Find where the given text appears and provide that cell's center as (X, Y) coordinate. 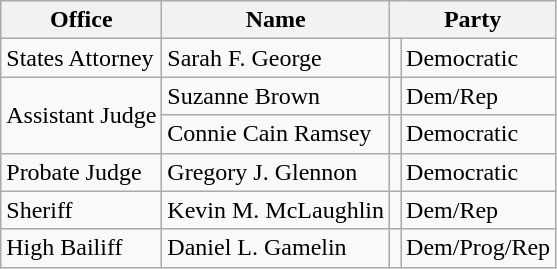
Name (276, 20)
Office (82, 20)
Assistant Judge (82, 115)
Connie Cain Ramsey (276, 134)
Dem/Prog/Rep (478, 248)
Sheriff (82, 210)
Probate Judge (82, 172)
Daniel L. Gamelin (276, 248)
Sarah F. George (276, 58)
Gregory J. Glennon (276, 172)
States Attorney (82, 58)
Suzanne Brown (276, 96)
High Bailiff (82, 248)
Kevin M. McLaughlin (276, 210)
Party (473, 20)
